Detect which cell encompasses the target text, then output its [X, Y] center coordinate. 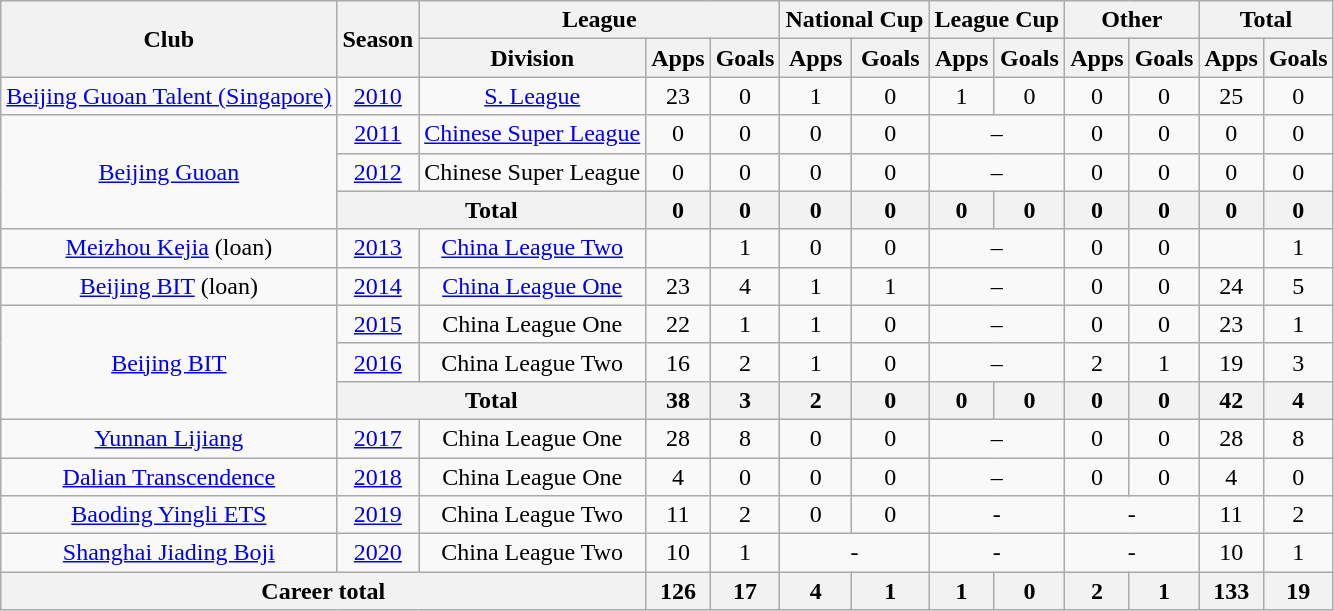
17 [745, 591]
Dalian Transcendence [169, 477]
League [600, 20]
Beijing Guoan [169, 172]
25 [1231, 96]
2019 [378, 515]
2020 [378, 553]
Yunnan Lijiang [169, 438]
Beijing BIT [169, 362]
S. League [532, 96]
2013 [378, 248]
League Cup [997, 20]
2015 [378, 324]
38 [678, 400]
Club [169, 39]
133 [1231, 591]
2010 [378, 96]
2014 [378, 286]
5 [1298, 286]
Career total [324, 591]
2011 [378, 134]
24 [1231, 286]
2012 [378, 172]
Baoding Yingli ETS [169, 515]
Season [378, 39]
Division [532, 58]
Other [1132, 20]
2017 [378, 438]
126 [678, 591]
National Cup [854, 20]
22 [678, 324]
2018 [378, 477]
2016 [378, 362]
Meizhou Kejia (loan) [169, 248]
16 [678, 362]
Beijing BIT (loan) [169, 286]
Shanghai Jiading Boji [169, 553]
Beijing Guoan Talent (Singapore) [169, 96]
42 [1231, 400]
